Extract the (X, Y) coordinate from the center of the cell holding the provided text.  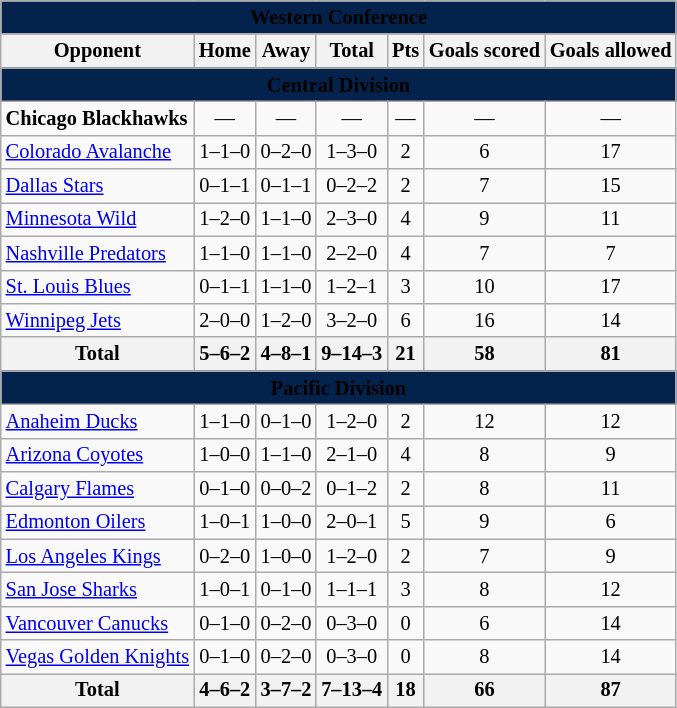
1–3–0 (352, 152)
18 (406, 690)
Colorado Avalanche (98, 152)
St. Louis Blues (98, 287)
0–2–2 (352, 186)
87 (610, 690)
Nashville Predators (98, 253)
0–0–2 (286, 489)
15 (610, 186)
16 (484, 320)
5–6–2 (225, 354)
Pts (406, 51)
66 (484, 690)
2–0–0 (225, 320)
2–2–0 (352, 253)
3–7–2 (286, 690)
2–3–0 (352, 219)
Winnipeg Jets (98, 320)
4–6–2 (225, 690)
Calgary Flames (98, 489)
Central Division (339, 85)
9–14–3 (352, 354)
0–1–2 (352, 489)
Away (286, 51)
San Jose Sharks (98, 589)
Western Conference (339, 17)
Arizona Coyotes (98, 455)
1–1–1 (352, 589)
1–2–1 (352, 287)
21 (406, 354)
2–0–1 (352, 522)
Los Angeles Kings (98, 556)
3–2–0 (352, 320)
58 (484, 354)
5 (406, 522)
Goals scored (484, 51)
10 (484, 287)
Dallas Stars (98, 186)
Home (225, 51)
Pacific Division (339, 388)
Minnesota Wild (98, 219)
7–13–4 (352, 690)
Opponent (98, 51)
Anaheim Ducks (98, 421)
Vancouver Canucks (98, 623)
Vegas Golden Knights (98, 657)
81 (610, 354)
Goals allowed (610, 51)
2–1–0 (352, 455)
Edmonton Oilers (98, 522)
4–8–1 (286, 354)
Chicago Blackhawks (98, 118)
